Output the (X, Y) coordinate of the center of the cell containing the given text.  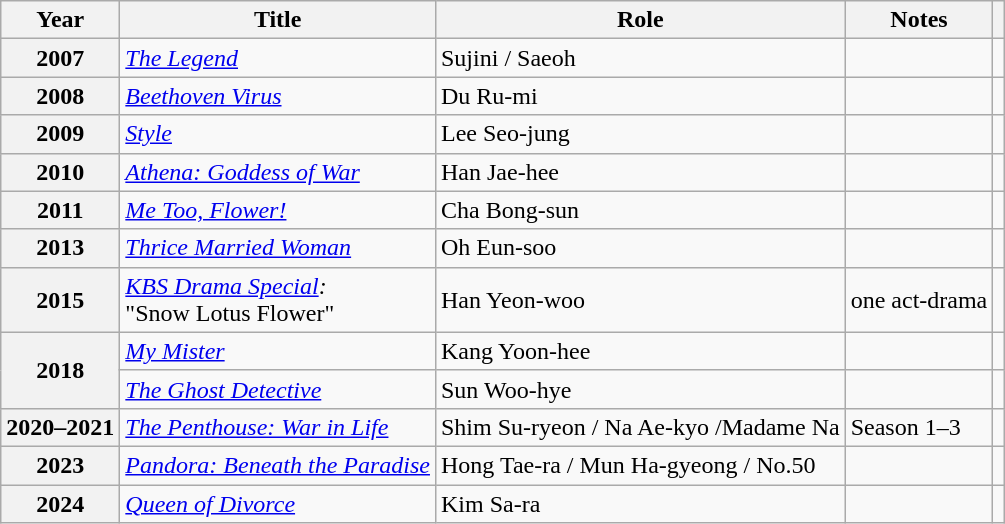
Lee Seo-jung (640, 134)
2024 (60, 503)
2007 (60, 58)
2009 (60, 134)
The Ghost Detective (278, 389)
2013 (60, 248)
The Legend (278, 58)
Oh Eun-soo (640, 248)
2015 (60, 300)
Kang Yoon-hee (640, 351)
Sun Woo-hye (640, 389)
2023 (60, 465)
Shim Su-ryeon / Na Ae-kyo /Madame Na (640, 427)
Kim Sa-ra (640, 503)
Pandora: Beneath the Paradise (278, 465)
2008 (60, 96)
Athena: Goddess of War (278, 172)
Hong Tae-ra / Mun Ha-gyeong / No.50 (640, 465)
Thrice Married Woman (278, 248)
Title (278, 20)
Sujini / Saeoh (640, 58)
Han Yeon-woo (640, 300)
Role (640, 20)
Cha Bong-sun (640, 210)
Beethoven Virus (278, 96)
Season 1–3 (919, 427)
The Penthouse: War in Life (278, 427)
Style (278, 134)
one act-drama (919, 300)
Year (60, 20)
2020–2021 (60, 427)
2018 (60, 370)
My Mister (278, 351)
KBS Drama Special:"Snow Lotus Flower" (278, 300)
Queen of Divorce (278, 503)
2010 (60, 172)
2011 (60, 210)
Me Too, Flower! (278, 210)
Han Jae-hee (640, 172)
Du Ru-mi (640, 96)
Notes (919, 20)
